Return the (x, y) coordinate for the center point of the cell that contains the specified text.  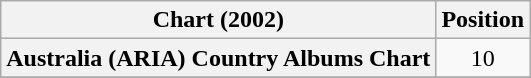
Australia (ARIA) Country Albums Chart (218, 58)
Position (483, 20)
Chart (2002) (218, 20)
10 (483, 58)
